Return [X, Y] of the center of cell containing provided text 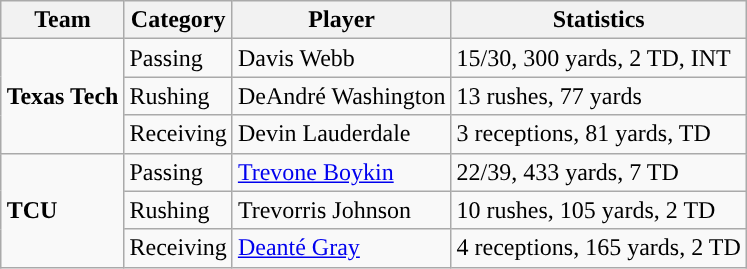
Trevone Boykin [342, 172]
3 receptions, 81 yards, TD [598, 134]
TCU [62, 210]
10 rushes, 105 yards, 2 TD [598, 210]
Texas Tech [62, 96]
22/39, 433 yards, 7 TD [598, 172]
Deanté Gray [342, 248]
Davis Webb [342, 58]
4 receptions, 165 yards, 2 TD [598, 248]
Player [342, 20]
Category [178, 20]
DeAndré Washington [342, 96]
Team [62, 20]
Devin Lauderdale [342, 134]
Trevorris Johnson [342, 210]
Statistics [598, 20]
13 rushes, 77 yards [598, 96]
15/30, 300 yards, 2 TD, INT [598, 58]
